From the cell containing the given text, extract its center point as [X, Y] coordinate. 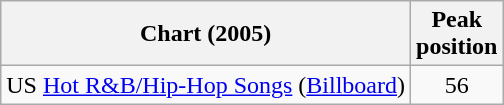
Chart (2005) [206, 34]
Peakposition [457, 34]
US Hot R&B/Hip-Hop Songs (Billboard) [206, 85]
56 [457, 85]
